Search for the cell housing the specified text and yield its (x, y) center coordinate. 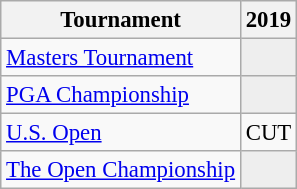
2019 (268, 20)
The Open Championship (121, 170)
Tournament (121, 20)
CUT (268, 133)
U.S. Open (121, 133)
Masters Tournament (121, 58)
PGA Championship (121, 95)
